Return [x, y] of the center of cell containing provided text 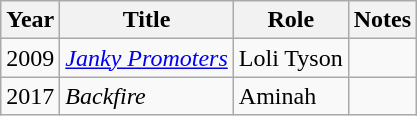
Role [290, 20]
Janky Promoters [146, 58]
Loli Tyson [290, 58]
Aminah [290, 96]
Year [30, 20]
Backfire [146, 96]
Title [146, 20]
2017 [30, 96]
2009 [30, 58]
Notes [382, 20]
